Locate the cell with the specified text and output its (x, y) center coordinate. 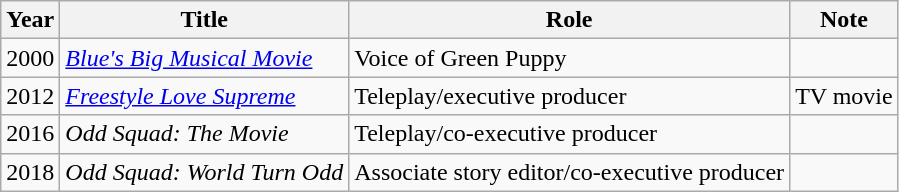
Teleplay/executive producer (570, 96)
Role (570, 20)
Odd Squad: World Turn Odd (204, 172)
Title (204, 20)
2012 (30, 96)
2018 (30, 172)
TV movie (844, 96)
2000 (30, 58)
Year (30, 20)
Blue's Big Musical Movie (204, 58)
Teleplay/co-executive producer (570, 134)
Associate story editor/co-executive producer (570, 172)
Freestyle Love Supreme (204, 96)
2016 (30, 134)
Note (844, 20)
Voice of Green Puppy (570, 58)
Odd Squad: The Movie (204, 134)
